Pinpoint the cell where the given text exists, returning its (X, Y) midpoint coordinate. 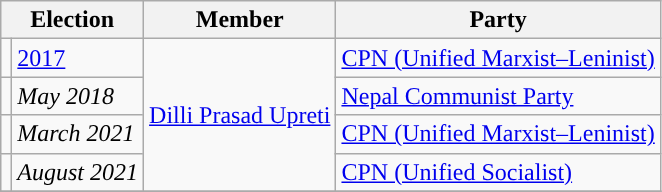
Party (498, 20)
August 2021 (78, 172)
March 2021 (78, 134)
Nepal Communist Party (498, 96)
Election (72, 20)
Member (240, 20)
CPN (Unified Socialist) (498, 172)
2017 (78, 58)
May 2018 (78, 96)
Dilli Prasad Upreti (240, 115)
